Identify which cell holds the provided text, then report its [x, y] central coordinate. 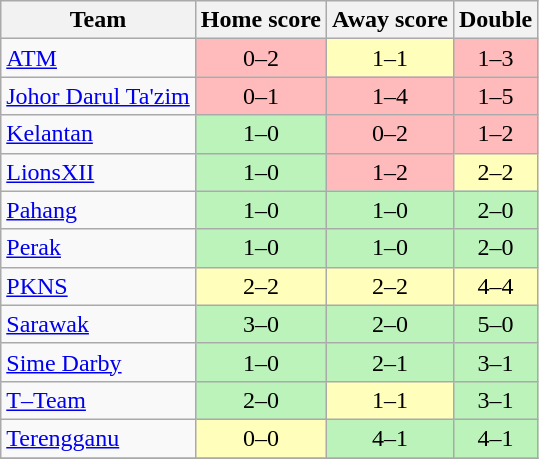
Sarawak [98, 324]
ATM [98, 58]
Perak [98, 248]
1–3 [495, 58]
LionsXII [98, 172]
3–0 [260, 324]
Home score [260, 20]
0–1 [260, 96]
Kelantan [98, 134]
2–1 [390, 362]
T–Team [98, 400]
Terengganu [98, 438]
Double [495, 20]
Pahang [98, 210]
Team [98, 20]
5–0 [495, 324]
1–5 [495, 96]
Away score [390, 20]
PKNS [98, 286]
Johor Darul Ta'zim [98, 96]
Sime Darby [98, 362]
0–0 [260, 438]
1–4 [390, 96]
4–4 [495, 286]
